Return (x, y) of the center of cell containing provided text 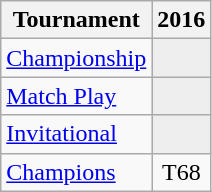
T68 (182, 172)
Match Play (76, 96)
Tournament (76, 20)
Championship (76, 58)
2016 (182, 20)
Invitational (76, 134)
Champions (76, 172)
